Return [x, y] of the center of cell containing provided text 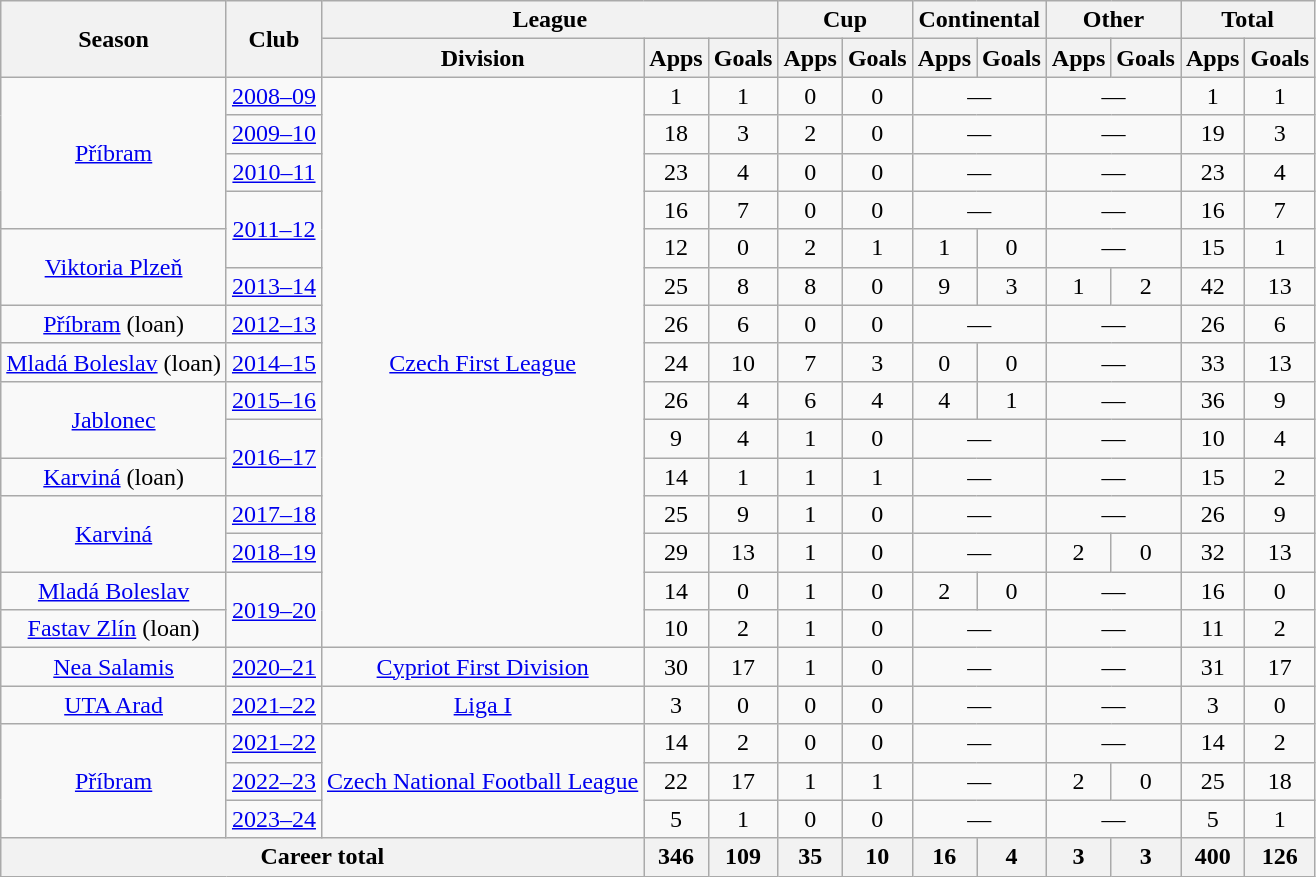
2010–11 [274, 172]
126 [1280, 857]
2014–15 [274, 362]
12 [676, 248]
Cup [845, 20]
2016–17 [274, 457]
2008–09 [274, 96]
Season [114, 39]
Career total [322, 857]
2022–23 [274, 781]
31 [1212, 667]
Other [1113, 20]
2017–18 [274, 515]
2011–12 [274, 229]
Jablonec [114, 419]
Cypriot First Division [482, 667]
Fastav Zlín (loan) [114, 629]
Viktoria Plzeň [114, 267]
32 [1212, 553]
33 [1212, 362]
Liga I [482, 705]
Karviná [114, 534]
Mladá Boleslav (loan) [114, 362]
2015–16 [274, 400]
Nea Salamis [114, 667]
22 [676, 781]
Příbram (loan) [114, 324]
29 [676, 553]
2020–21 [274, 667]
2018–19 [274, 553]
Czech National Football League [482, 781]
UTA Arad [114, 705]
Czech First League [482, 362]
2023–24 [274, 819]
2013–14 [274, 286]
2009–10 [274, 134]
League [549, 20]
2019–20 [274, 610]
19 [1212, 134]
42 [1212, 286]
36 [1212, 400]
Total [1247, 20]
11 [1212, 629]
346 [676, 857]
Continental [979, 20]
Karviná (loan) [114, 477]
109 [743, 857]
2012–13 [274, 324]
30 [676, 667]
400 [1212, 857]
Club [274, 39]
24 [676, 362]
35 [810, 857]
Division [482, 58]
Mladá Boleslav [114, 591]
